Return the (x, y) coordinate for the center point of the cell that contains the specified text.  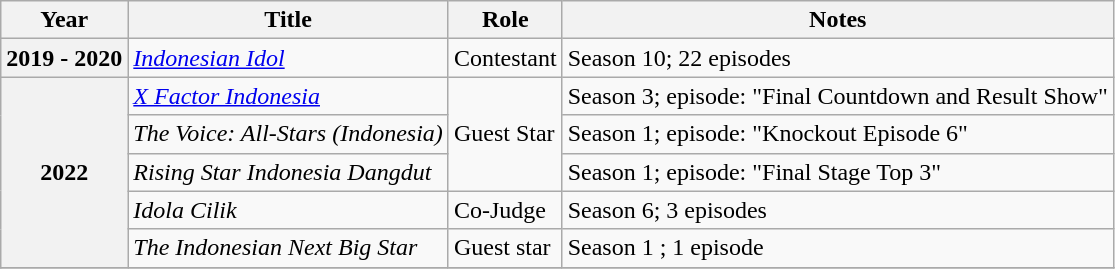
Year (64, 20)
Notes (838, 20)
Role (505, 20)
Season 10; 22 episodes (838, 58)
X Factor Indonesia (288, 96)
Guest Star (505, 134)
The Voice: All-Stars (Indonesia) (288, 134)
Rising Star Indonesia Dangdut (288, 172)
Guest star (505, 248)
Season 1; episode: "Knockout Episode 6" (838, 134)
Title (288, 20)
Season 1; episode: "Final Stage Top 3" (838, 172)
The Indonesian Next Big Star (288, 248)
Indonesian Idol (288, 58)
Season 3; episode: "Final Countdown and Result Show" (838, 96)
2022 (64, 172)
Season 6; 3 episodes (838, 210)
Co-Judge (505, 210)
2019 - 2020 (64, 58)
Idola Cilik (288, 210)
Contestant (505, 58)
Season 1 ; 1 episode (838, 248)
